Detect which cell encompasses the target text, then output its [X, Y] center coordinate. 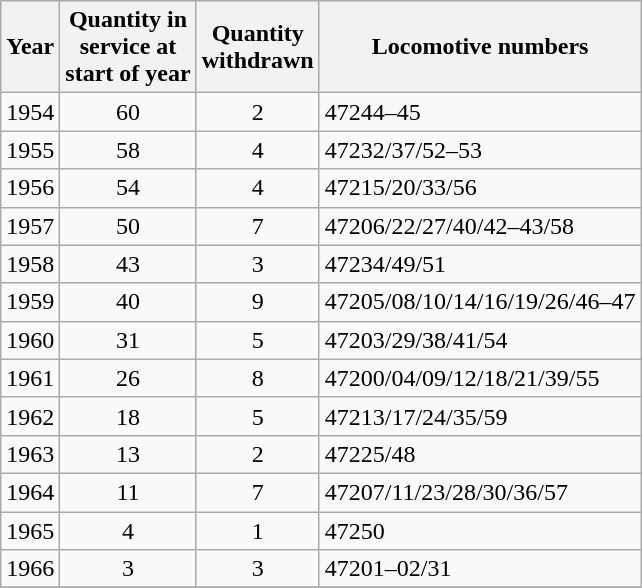
47250 [480, 531]
1 [258, 531]
Year [30, 47]
13 [128, 454]
47206/22/27/40/42–43/58 [480, 226]
60 [128, 112]
1965 [30, 531]
47201–02/31 [480, 569]
31 [128, 340]
47205/08/10/14/16/19/26/46–47 [480, 302]
1963 [30, 454]
47244–45 [480, 112]
40 [128, 302]
47207/11/23/28/30/36/57 [480, 492]
1954 [30, 112]
11 [128, 492]
Quantity inservice atstart of year [128, 47]
18 [128, 416]
58 [128, 150]
1958 [30, 264]
43 [128, 264]
47225/48 [480, 454]
1956 [30, 188]
47232/37/52–53 [480, 150]
1962 [30, 416]
Quantitywithdrawn [258, 47]
1960 [30, 340]
1966 [30, 569]
47203/29/38/41/54 [480, 340]
1959 [30, 302]
47215/20/33/56 [480, 188]
50 [128, 226]
9 [258, 302]
1961 [30, 378]
54 [128, 188]
47234/49/51 [480, 264]
Locomotive numbers [480, 47]
26 [128, 378]
47213/17/24/35/59 [480, 416]
1964 [30, 492]
1955 [30, 150]
47200/04/09/12/18/21/39/55 [480, 378]
1957 [30, 226]
8 [258, 378]
